Capture the cell that displays the provided text and extract its (x, y) central coordinate. 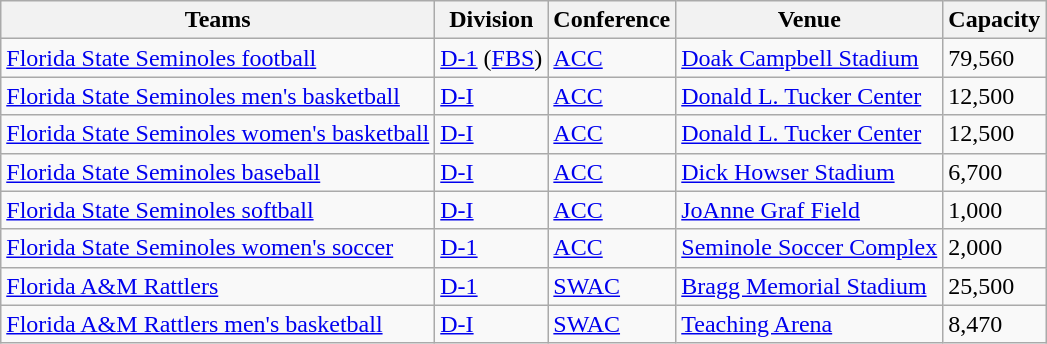
25,500 (994, 286)
Florida State Seminoles softball (218, 210)
1,000 (994, 210)
D-1 (FBS) (492, 58)
Florida State Seminoles women's soccer (218, 248)
Dick Howser Stadium (810, 172)
Florida State Seminoles baseball (218, 172)
Bragg Memorial Stadium (810, 286)
JoAnne Graf Field (810, 210)
2,000 (994, 248)
Conference (612, 20)
79,560 (994, 58)
Teams (218, 20)
Florida A&M Rattlers (218, 286)
Capacity (994, 20)
Seminole Soccer Complex (810, 248)
Florida State Seminoles men's basketball (218, 96)
Florida State Seminoles women's basketball (218, 134)
Florida A&M Rattlers men's basketball (218, 324)
Doak Campbell Stadium (810, 58)
Venue (810, 20)
8,470 (994, 324)
Teaching Arena (810, 324)
Florida State Seminoles football (218, 58)
Division (492, 20)
6,700 (994, 172)
